Identify which cell holds the provided text, then report its (X, Y) central coordinate. 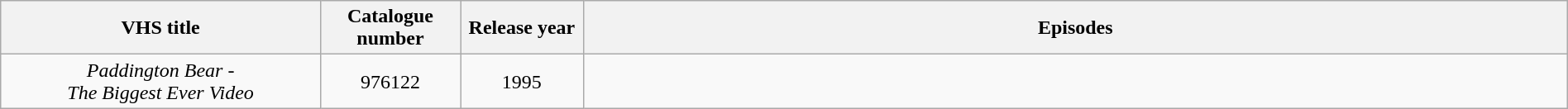
976122 (390, 81)
1995 (523, 81)
Episodes (1075, 28)
Release year (523, 28)
Paddington Bear -The Biggest Ever Video (160, 81)
VHS title (160, 28)
Catalogue number (390, 28)
